Capture the cell that displays the provided text and extract its (X, Y) central coordinate. 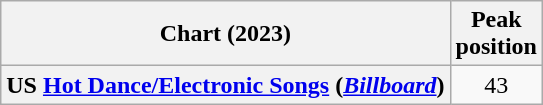
Chart (2023) (226, 34)
Peakposition (496, 34)
43 (496, 85)
US Hot Dance/Electronic Songs (Billboard) (226, 85)
